Provide the [x, y] coordinate of the cell's center where the given text is located.  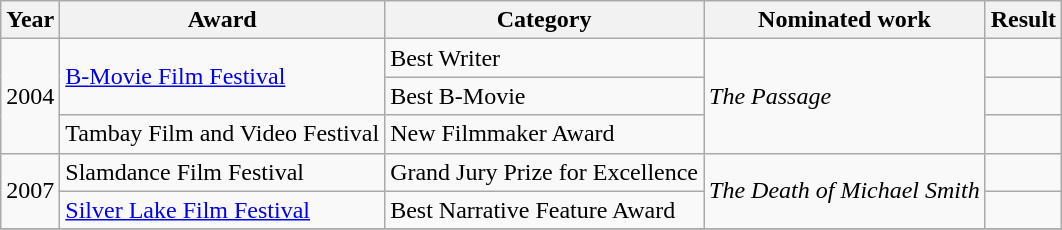
Year [30, 20]
New Filmmaker Award [544, 134]
The Death of Michael Smith [845, 191]
Result [1023, 20]
B-Movie Film Festival [222, 77]
Silver Lake Film Festival [222, 210]
Award [222, 20]
Best Writer [544, 58]
Slamdance Film Festival [222, 172]
Best Narrative Feature Award [544, 210]
The Passage [845, 96]
Tambay Film and Video Festival [222, 134]
Nominated work [845, 20]
2004 [30, 96]
Best B-Movie [544, 96]
Category [544, 20]
Grand Jury Prize for Excellence [544, 172]
2007 [30, 191]
